Provide the [X, Y] coordinate of the cell's center where the given text is located.  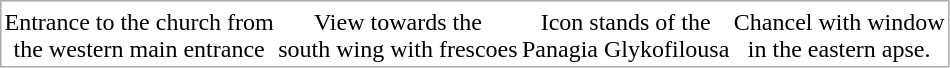
Chancel with windowin the eastern apse. [839, 36]
Icon stands of thePanagia Glykofilousa [626, 36]
View towards thesouth wing with frescoes [398, 36]
Entrance to the church fromthe western main entrance [139, 36]
